Pinpoint the cell where the given text exists, returning its [X, Y] midpoint coordinate. 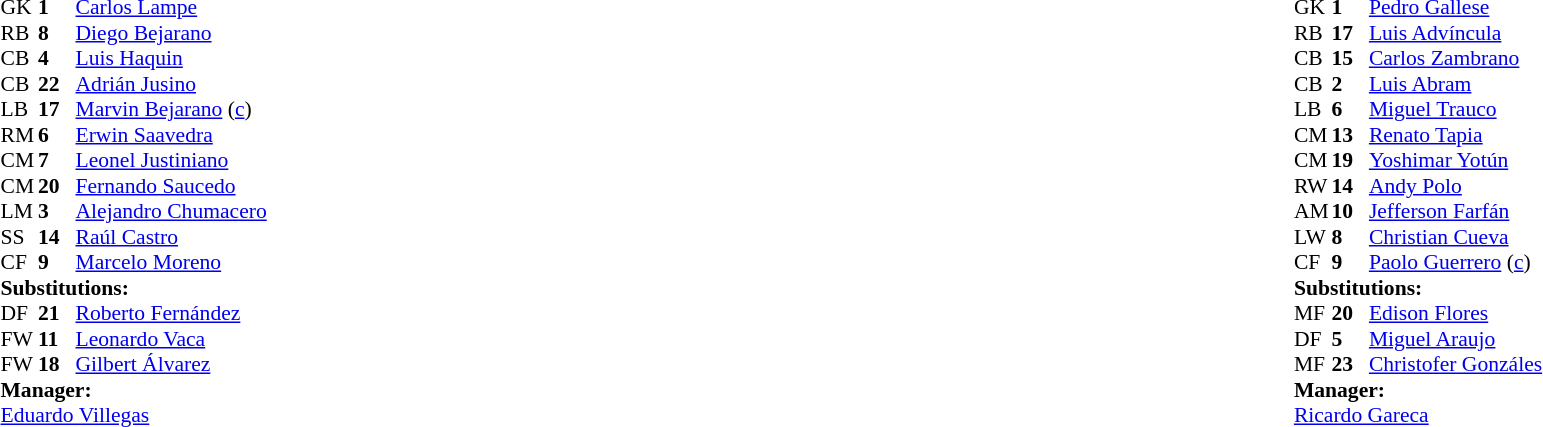
Leonardo Vaca [172, 339]
3 [57, 211]
Renato Tapia [1456, 135]
Diego Bejarano [172, 33]
Jefferson Farfán [1456, 211]
Marvin Bejarano (c) [172, 109]
Luis Haquin [172, 59]
4 [57, 59]
10 [1350, 211]
Luis Advíncula [1456, 33]
RW [1313, 186]
21 [57, 313]
11 [57, 339]
LM [19, 211]
Miguel Araujo [1456, 339]
Carlos Zambrano [1456, 59]
Paolo Guerrero (c) [1456, 263]
Luis Abram [1456, 84]
SS [19, 237]
Alejandro Chumacero [172, 211]
7 [57, 161]
22 [57, 84]
Adrián Jusino [172, 84]
Andy Polo [1456, 186]
Leonel Justiniano [172, 161]
19 [1350, 161]
Roberto Fernández [172, 313]
13 [1350, 135]
15 [1350, 59]
2 [1350, 84]
Miguel Trauco [1456, 109]
Christian Cueva [1456, 237]
Marcelo Moreno [172, 263]
Erwin Saavedra [172, 135]
Edison Flores [1456, 313]
RM [19, 135]
Yoshimar Yotún [1456, 161]
23 [1350, 365]
Fernando Saucedo [172, 186]
LW [1313, 237]
18 [57, 365]
AM [1313, 211]
5 [1350, 339]
Raúl Castro [172, 237]
Gilbert Álvarez [172, 365]
Christofer Gonzáles [1456, 365]
